Find where the given text appears and provide that cell's center as (X, Y) coordinate. 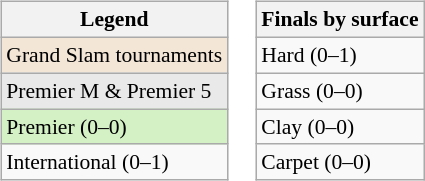
Premier (0–0) (114, 127)
Carpet (0–0) (340, 162)
International (0–1) (114, 162)
Clay (0–0) (340, 127)
Finals by surface (340, 20)
Grass (0–0) (340, 91)
Premier M & Premier 5 (114, 91)
Legend (114, 20)
Hard (0–1) (340, 55)
Grand Slam tournaments (114, 55)
